From the cell containing the given text, extract its center point as [X, Y] coordinate. 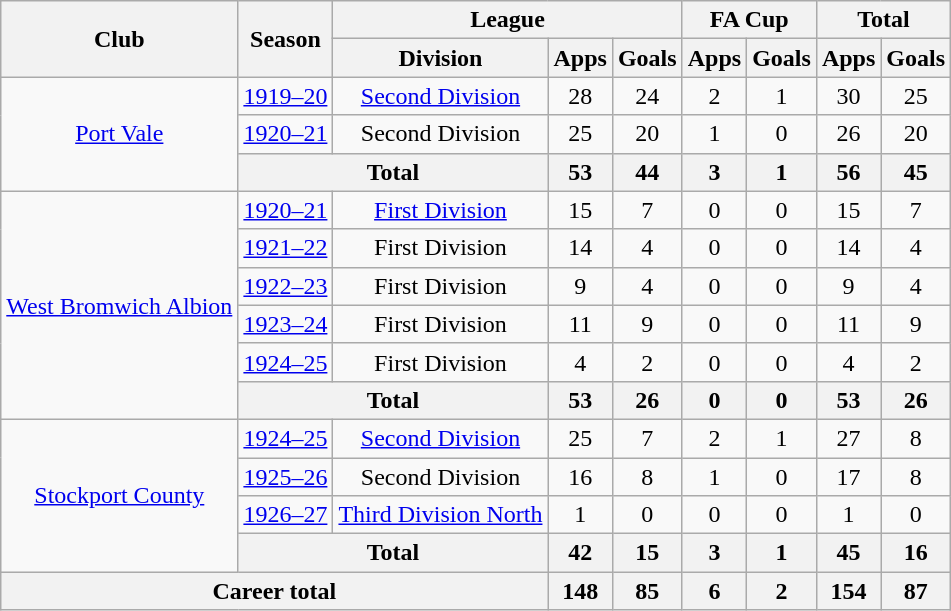
27 [848, 438]
Division [440, 58]
1921–22 [286, 248]
Third Division North [440, 515]
1922–23 [286, 286]
28 [580, 96]
154 [848, 591]
League [508, 20]
1923–24 [286, 324]
17 [848, 477]
42 [580, 553]
1926–27 [286, 515]
Port Vale [120, 134]
West Bromwich Albion [120, 305]
Career total [274, 591]
56 [848, 172]
44 [647, 172]
Stockport County [120, 495]
FA Cup [749, 20]
1919–20 [286, 96]
85 [647, 591]
30 [848, 96]
Club [120, 39]
Season [286, 39]
6 [714, 591]
87 [916, 591]
24 [647, 96]
148 [580, 591]
1925–26 [286, 477]
